Extract the (x, y) coordinate from the center of the cell holding the provided text.  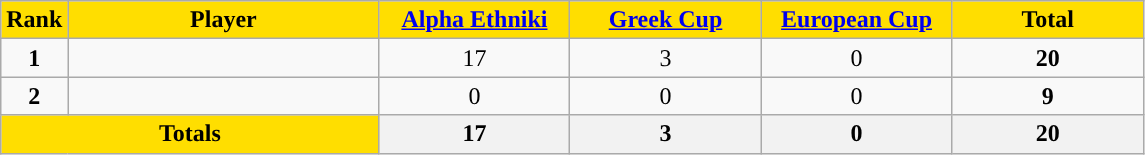
Total (1048, 20)
Player (224, 20)
Greek Cup (666, 20)
European Cup (856, 20)
Alpha Ethniki (474, 20)
2 (34, 96)
Rank (34, 20)
Totals (190, 134)
1 (34, 58)
9 (1048, 96)
